Capture the cell that displays the provided text and extract its (x, y) central coordinate. 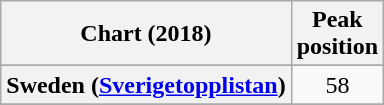
58 (337, 85)
Chart (2018) (146, 34)
Sweden (Sverigetopplistan) (146, 85)
Peakposition (337, 34)
